Provide the (X, Y) coordinate of the cell's center where the given text is located.  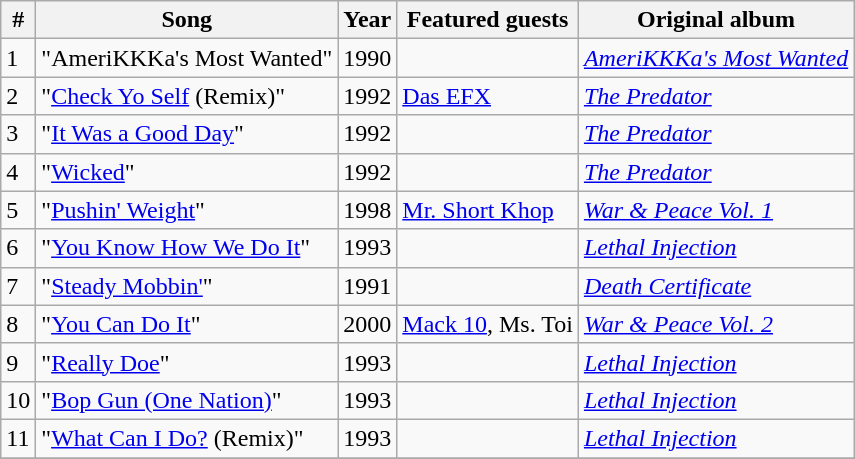
"Wicked" (187, 172)
1990 (368, 58)
Das EFX (488, 96)
1 (18, 58)
AmeriKKKa's Most Wanted (716, 58)
"You Can Do It" (187, 324)
6 (18, 248)
War & Peace Vol. 1 (716, 210)
5 (18, 210)
# (18, 20)
2 (18, 96)
"Bop Gun (One Nation)" (187, 400)
10 (18, 400)
2000 (368, 324)
1991 (368, 286)
"What Can I Do? (Remix)" (187, 438)
Featured guests (488, 20)
"Steady Mobbin'" (187, 286)
8 (18, 324)
Original album (716, 20)
"Pushin' Weight" (187, 210)
Year (368, 20)
11 (18, 438)
Mack 10, Ms. Toi (488, 324)
Mr. Short Khop (488, 210)
"Really Doe" (187, 362)
9 (18, 362)
"You Know How We Do It" (187, 248)
"Check Yo Self (Remix)" (187, 96)
3 (18, 134)
Song (187, 20)
4 (18, 172)
"AmeriKKKa's Most Wanted" (187, 58)
Death Certificate (716, 286)
War & Peace Vol. 2 (716, 324)
7 (18, 286)
"It Was a Good Day" (187, 134)
1998 (368, 210)
